Find where the given text appears and provide that cell's center as (X, Y) coordinate. 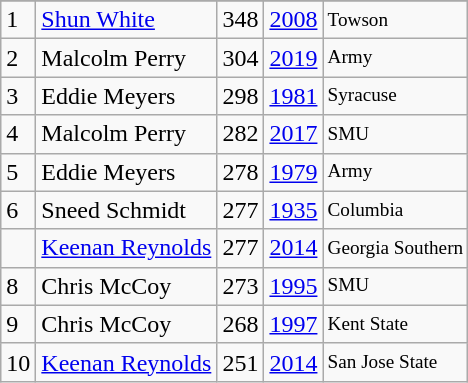
273 (240, 286)
251 (240, 362)
1995 (294, 286)
1979 (294, 172)
4 (18, 134)
268 (240, 324)
282 (240, 134)
1935 (294, 210)
Shun White (126, 20)
5 (18, 172)
1997 (294, 324)
Towson (396, 20)
10 (18, 362)
298 (240, 96)
3 (18, 96)
San Jose State (396, 362)
348 (240, 20)
Sneed Schmidt (126, 210)
Georgia Southern (396, 248)
Kent State (396, 324)
2008 (294, 20)
Columbia (396, 210)
Syracuse (396, 96)
2 (18, 58)
2019 (294, 58)
6 (18, 210)
304 (240, 58)
8 (18, 286)
2017 (294, 134)
278 (240, 172)
1981 (294, 96)
9 (18, 324)
1 (18, 20)
